Provide the (X, Y) coordinate of the cell's center where the given text is located.  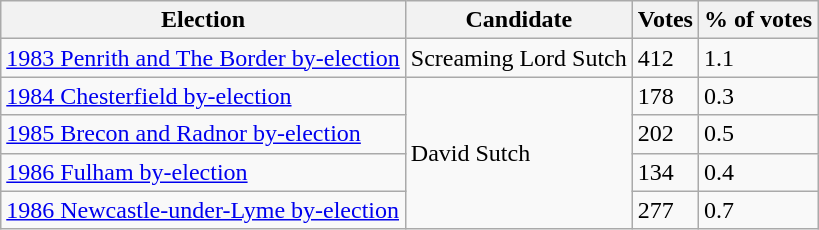
202 (665, 134)
Votes (665, 20)
0.4 (758, 172)
1986 Newcastle-under-Lyme by-election (204, 210)
1984 Chesterfield by-election (204, 96)
1985 Brecon and Radnor by-election (204, 134)
0.5 (758, 134)
0.3 (758, 96)
David Sutch (518, 153)
1.1 (758, 58)
% of votes (758, 20)
0.7 (758, 210)
412 (665, 58)
Screaming Lord Sutch (518, 58)
277 (665, 210)
178 (665, 96)
1983 Penrith and The Border by-election (204, 58)
Candidate (518, 20)
134 (665, 172)
Election (204, 20)
1986 Fulham by-election (204, 172)
